Capture the cell that displays the provided text and extract its (x, y) central coordinate. 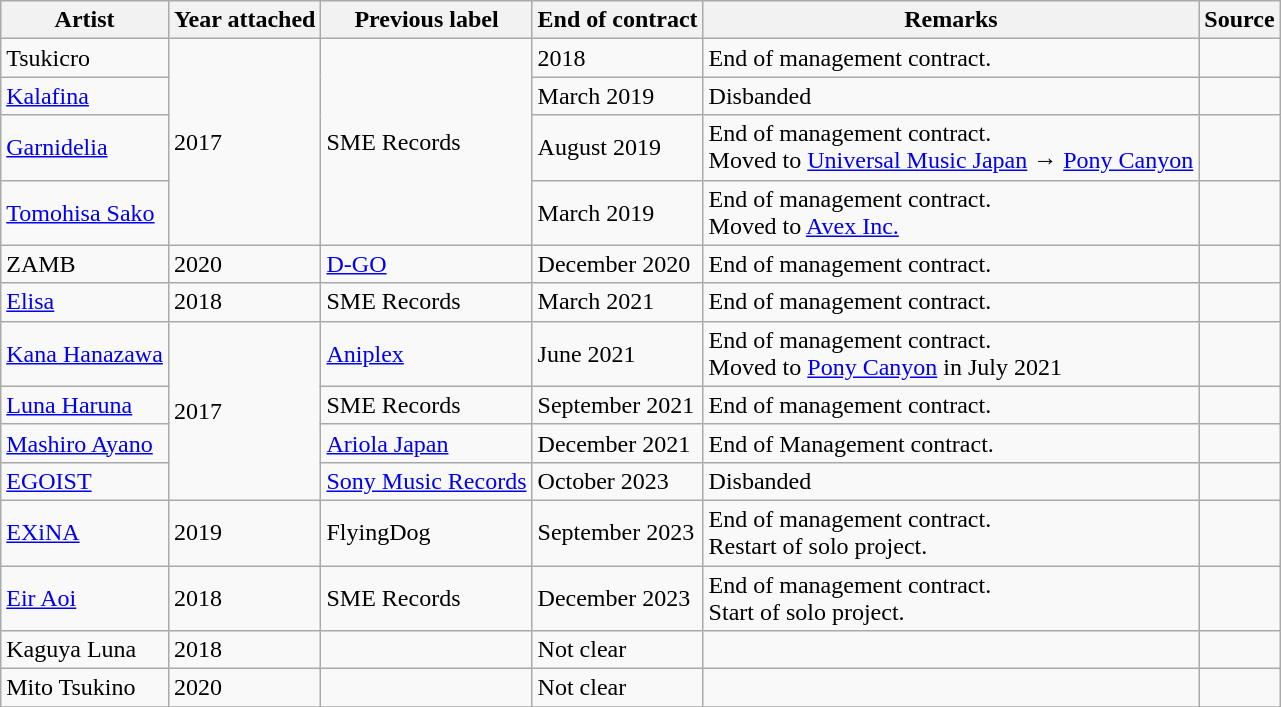
EGOIST (85, 481)
End of Management contract. (951, 443)
EXiNA (85, 532)
Garnidelia (85, 148)
End of contract (618, 20)
End of management contract. Start of solo project. (951, 598)
Year attached (244, 20)
Mito Tsukino (85, 688)
September 2023 (618, 532)
2019 (244, 532)
Eir Aoi (85, 598)
Ariola Japan (426, 443)
End of management contract. Restart of solo project. (951, 532)
Sony Music Records (426, 481)
December 2023 (618, 598)
FlyingDog (426, 532)
End of management contract. Moved to Pony Canyon in July 2021 (951, 354)
Elisa (85, 302)
Tomohisa Sako (85, 212)
June 2021 (618, 354)
August 2019 (618, 148)
End of management contract. Moved to Universal Music Japan → Pony Canyon (951, 148)
Artist (85, 20)
December 2020 (618, 264)
September 2021 (618, 405)
Luna Haruna (85, 405)
Mashiro Ayano (85, 443)
Aniplex (426, 354)
Kaguya Luna (85, 650)
Kalafina (85, 96)
Remarks (951, 20)
End of management contract. Moved to Avex Inc. (951, 212)
Source (1240, 20)
Tsukicro (85, 58)
ZAMB (85, 264)
December 2021 (618, 443)
Previous label (426, 20)
D-GO (426, 264)
March 2021 (618, 302)
October 2023 (618, 481)
Kana Hanazawa (85, 354)
